Find where the given text appears and provide that cell's center as [X, Y] coordinate. 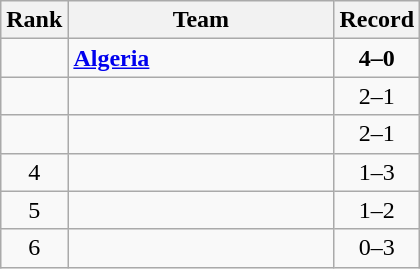
0–3 [377, 248]
1–2 [377, 210]
4–0 [377, 58]
6 [34, 248]
Team [201, 20]
4 [34, 172]
Algeria [201, 58]
5 [34, 210]
Record [377, 20]
Rank [34, 20]
1–3 [377, 172]
